Return [X, Y] of the center of cell containing provided text 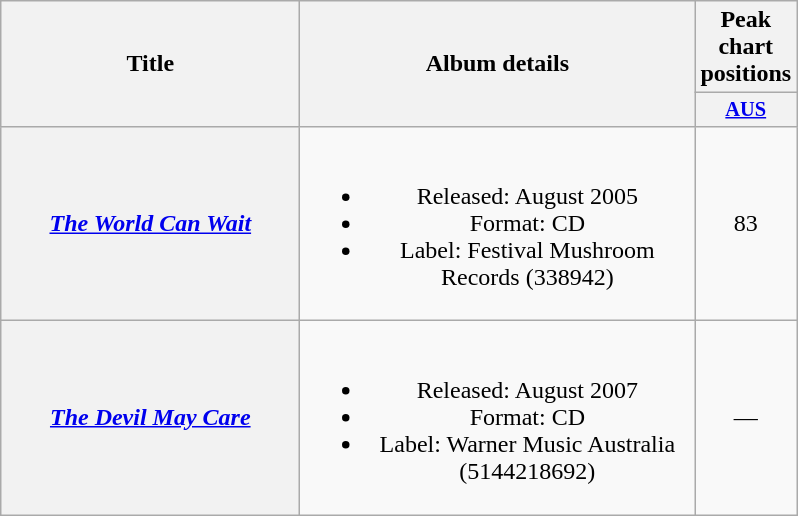
The Devil May Care [150, 418]
The World Can Wait [150, 223]
Peak chartpositions [746, 47]
— [746, 418]
83 [746, 223]
AUS [746, 110]
Released: August 2005Format: CDLabel: Festival Mushroom Records (338942) [498, 223]
Album details [498, 64]
Released: August 2007Format: CDLabel: Warner Music Australia (5144218692) [498, 418]
Title [150, 64]
